Pinpoint the cell where the given text exists, returning its (X, Y) midpoint coordinate. 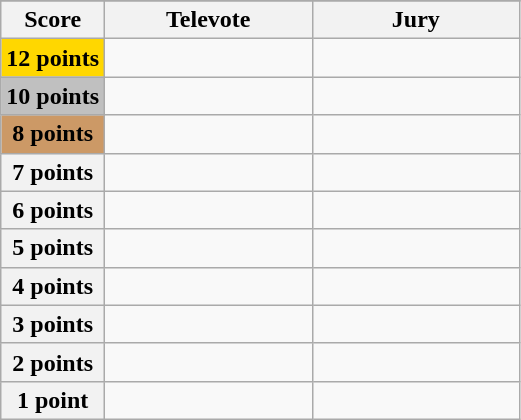
7 points (53, 172)
2 points (53, 362)
3 points (53, 324)
12 points (53, 58)
5 points (53, 248)
Score (53, 20)
4 points (53, 286)
1 point (53, 400)
8 points (53, 134)
10 points (53, 96)
6 points (53, 210)
Televote (209, 20)
Jury (416, 20)
